Locate the cell with the specified text and output its [x, y] center coordinate. 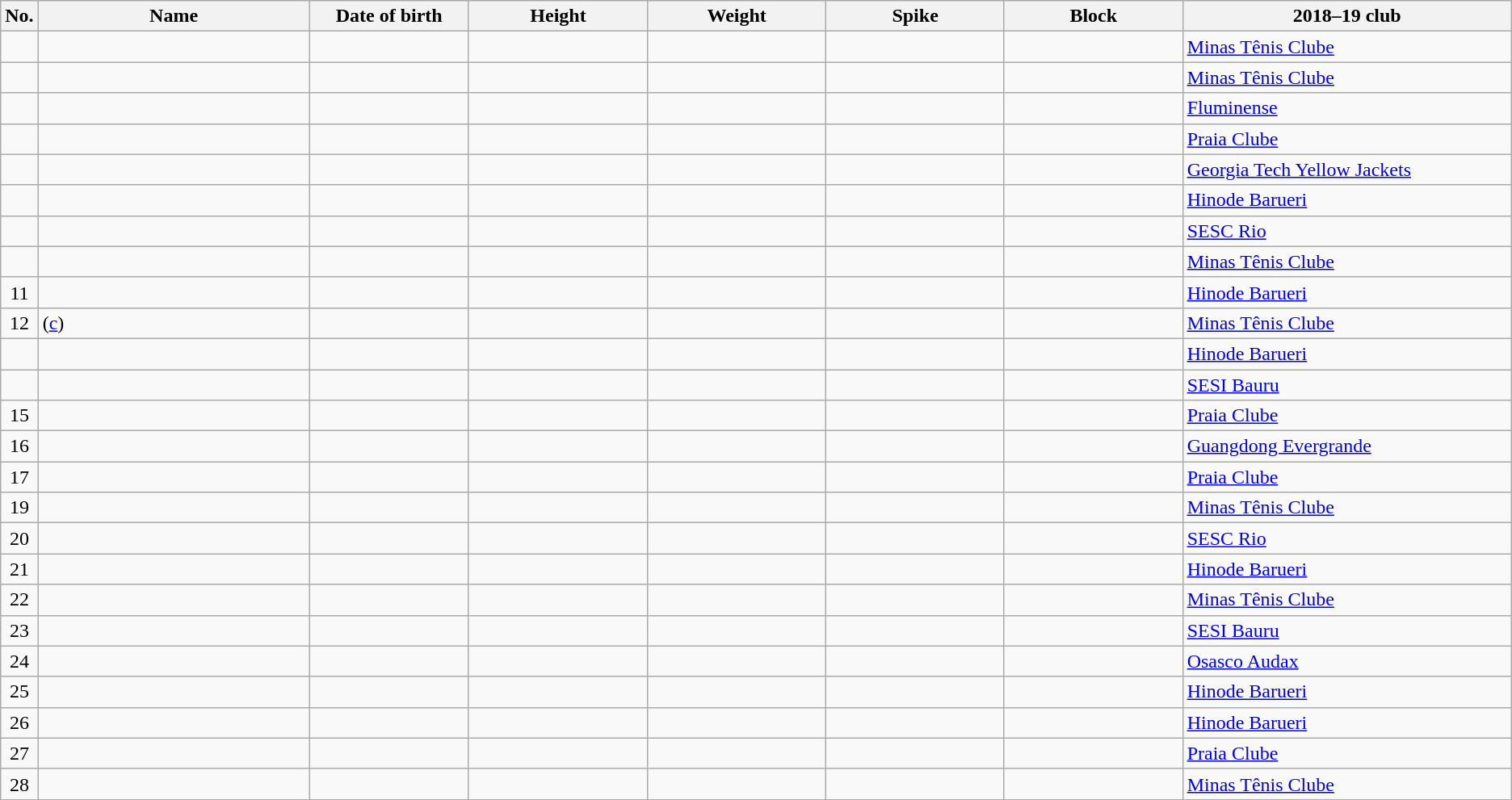
20 [19, 538]
28 [19, 784]
19 [19, 508]
15 [19, 416]
Height [557, 16]
(c) [174, 323]
24 [19, 661]
2018–19 club [1347, 16]
16 [19, 446]
No. [19, 16]
11 [19, 292]
Guangdong Evergrande [1347, 446]
Osasco Audax [1347, 661]
27 [19, 753]
Name [174, 16]
Fluminense [1347, 108]
Weight [737, 16]
12 [19, 323]
25 [19, 692]
Georgia Tech Yellow Jackets [1347, 170]
22 [19, 600]
23 [19, 630]
21 [19, 569]
26 [19, 723]
Block [1094, 16]
Spike [916, 16]
Date of birth [389, 16]
17 [19, 477]
